Extract the [X, Y] coordinate from the center of the cell holding the provided text.  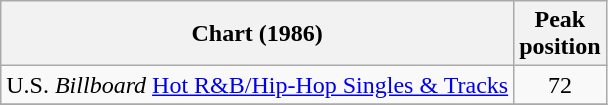
Chart (1986) [258, 34]
72 [560, 85]
Peakposition [560, 34]
U.S. Billboard Hot R&B/Hip-Hop Singles & Tracks [258, 85]
